Scan for the cell matching the given text and deliver its (x, y) coordinate at center. 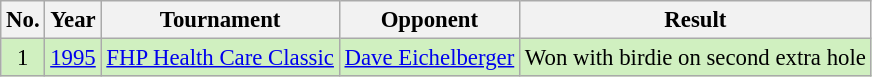
Dave Eichelberger (429, 58)
FHP Health Care Classic (220, 58)
No. (23, 20)
Result (696, 20)
Opponent (429, 20)
Tournament (220, 20)
Won with birdie on second extra hole (696, 58)
1 (23, 58)
Year (73, 20)
1995 (73, 58)
